For the text-containing cell, return its midpoint in (x, y) coordinate format. 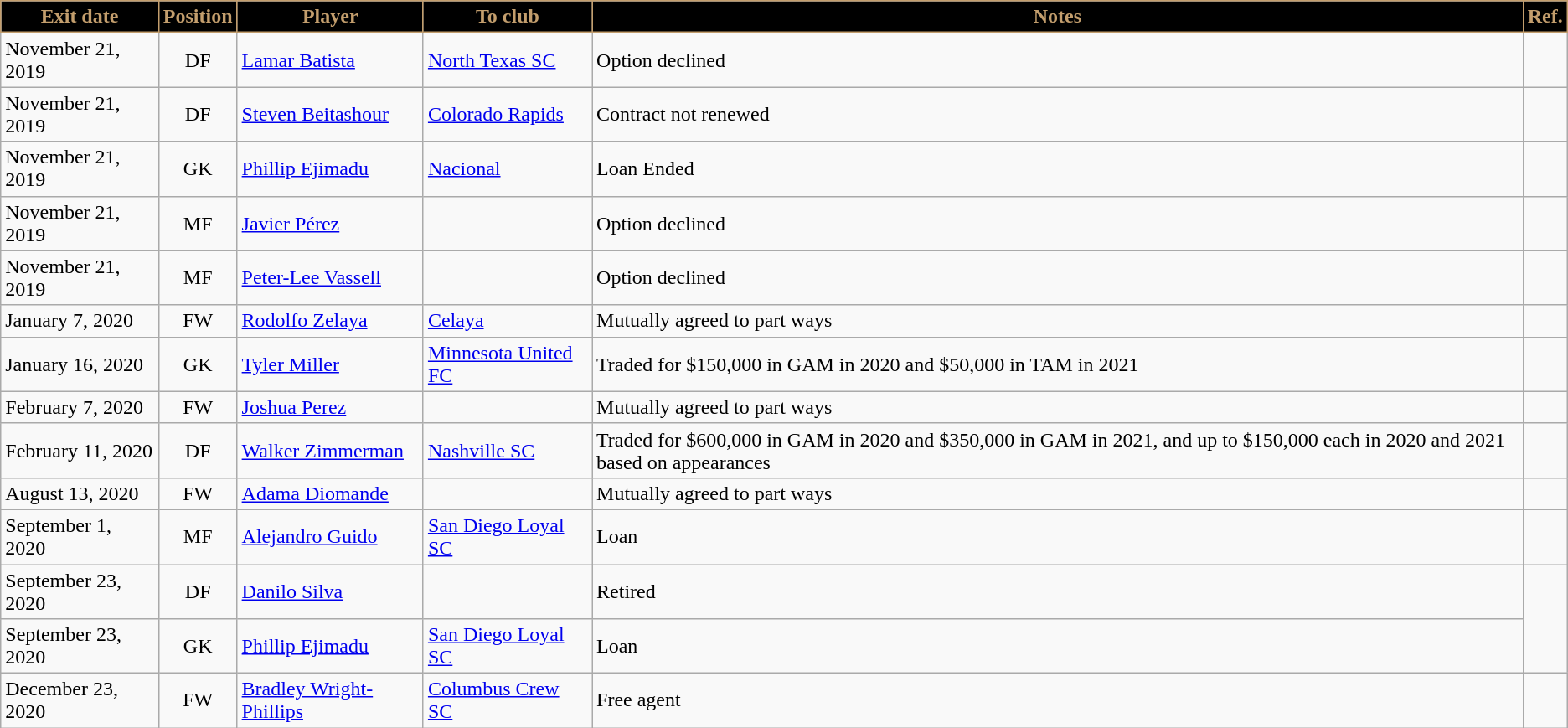
Walker Zimmerman (330, 451)
Tyler Miller (330, 364)
February 7, 2020 (80, 407)
Player (330, 17)
Free agent (1058, 700)
Rodolfo Zelaya (330, 321)
Loan Ended (1058, 169)
February 11, 2020 (80, 451)
Columbus Crew SC (508, 700)
Traded for $600,000 in GAM in 2020 and $350,000 in GAM in 2021, and up to $150,000 each in 2020 and 2021 based on appearances (1058, 451)
Position (198, 17)
Peter-Lee Vassell (330, 278)
January 16, 2020 (80, 364)
December 23, 2020 (80, 700)
Contract not renewed (1058, 114)
Steven Beitashour (330, 114)
To club (508, 17)
January 7, 2020 (80, 321)
Nashville SC (508, 451)
Javier Pérez (330, 223)
Celaya (508, 321)
Alejandro Guido (330, 536)
Minnesota United FC (508, 364)
Ref. (1545, 17)
Exit date (80, 17)
August 13, 2020 (80, 493)
Colorado Rapids (508, 114)
Danilo Silva (330, 591)
Bradley Wright-Phillips (330, 700)
September 1, 2020 (80, 536)
Joshua Perez (330, 407)
North Texas SC (508, 60)
Adama Diomande (330, 493)
Nacional (508, 169)
Lamar Batista (330, 60)
Traded for $150,000 in GAM in 2020 and $50,000 in TAM in 2021 (1058, 364)
Notes (1058, 17)
Retired (1058, 591)
